Scan for the cell matching the given text and deliver its (X, Y) coordinate at center. 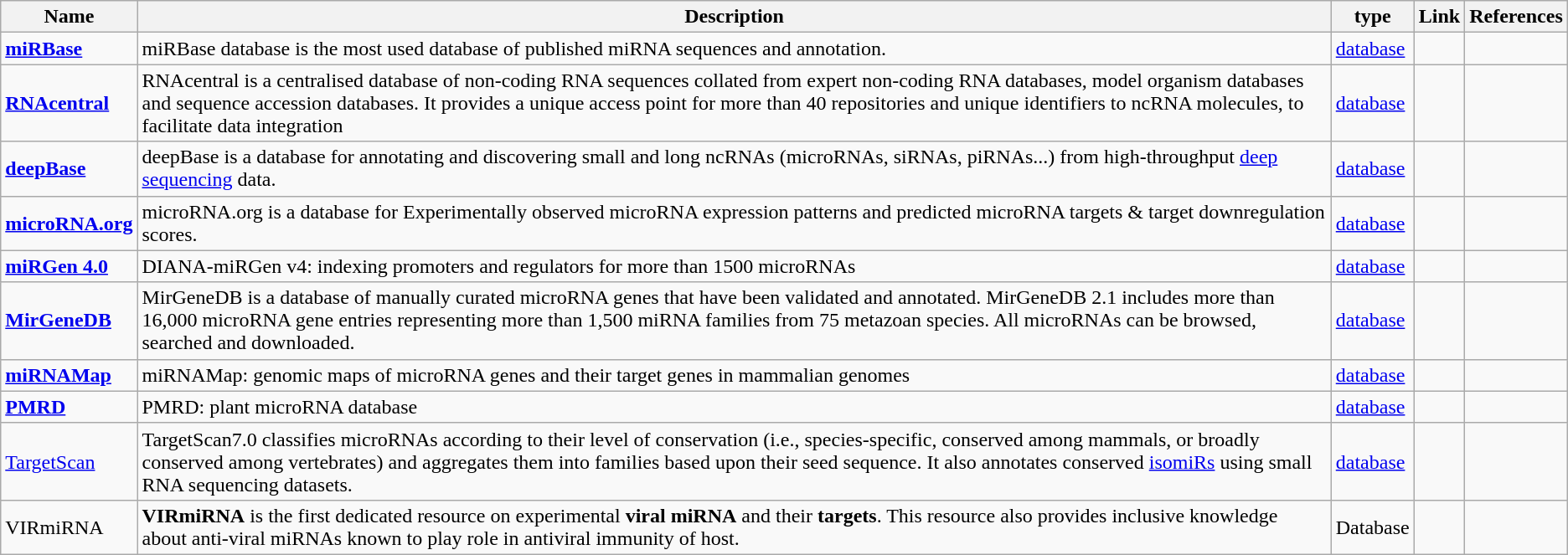
TargetScan (69, 461)
RNAcentral (69, 103)
PMRD: plant microRNA database (734, 407)
Link (1439, 17)
microRNA.org (69, 223)
VIRmiRNA (69, 527)
PMRD (69, 407)
miRNAMap (69, 375)
miRBase (69, 49)
Database (1372, 527)
miRGen 4.0 (69, 266)
microRNA.org is a database for Experimentally observed microRNA expression patterns and predicted microRNA targets & target downregulation scores. (734, 223)
miRNAMap: genomic maps of microRNA genes and their target genes in mammalian genomes (734, 375)
Name (69, 17)
DIANA-miRGen v4: indexing promoters and regulators for more than 1500 microRNAs (734, 266)
type (1372, 17)
deepBase is a database for annotating and discovering small and long ncRNAs (microRNAs, siRNAs, piRNAs...) from high-throughput deep sequencing data. (734, 169)
References (1516, 17)
Description (734, 17)
miRBase database is the most used database of published miRNA sequences and annotation. (734, 49)
MirGeneDB (69, 321)
deepBase (69, 169)
